Return the (x, y) coordinate for the center point of the cell that contains the specified text.  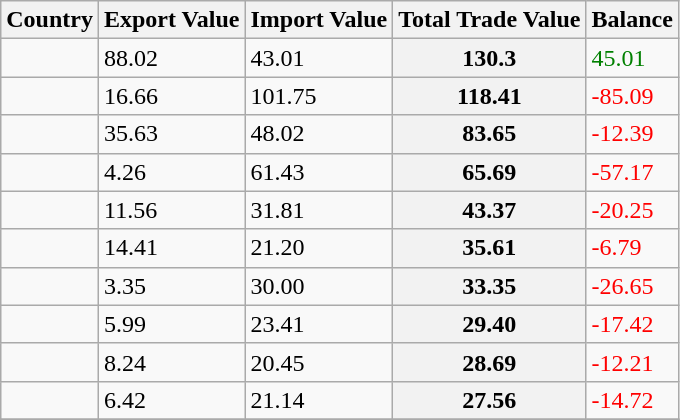
11.56 (171, 210)
28.69 (490, 362)
-85.09 (632, 96)
101.75 (319, 96)
21.14 (319, 400)
23.41 (319, 324)
20.45 (319, 362)
130.3 (490, 58)
Export Value (171, 20)
33.35 (490, 286)
35.63 (171, 134)
118.41 (490, 96)
27.56 (490, 400)
6.42 (171, 400)
43.37 (490, 210)
61.43 (319, 172)
-6.79 (632, 248)
88.02 (171, 58)
16.66 (171, 96)
-17.42 (632, 324)
3.35 (171, 286)
-14.72 (632, 400)
-12.39 (632, 134)
14.41 (171, 248)
31.81 (319, 210)
8.24 (171, 362)
5.99 (171, 324)
43.01 (319, 58)
45.01 (632, 58)
4.26 (171, 172)
-20.25 (632, 210)
-12.21 (632, 362)
Country (50, 20)
Total Trade Value (490, 20)
30.00 (319, 286)
Import Value (319, 20)
Balance (632, 20)
83.65 (490, 134)
29.40 (490, 324)
-26.65 (632, 286)
65.69 (490, 172)
-57.17 (632, 172)
21.20 (319, 248)
48.02 (319, 134)
35.61 (490, 248)
